Output the [x, y] coordinate of the center of the cell containing the given text.  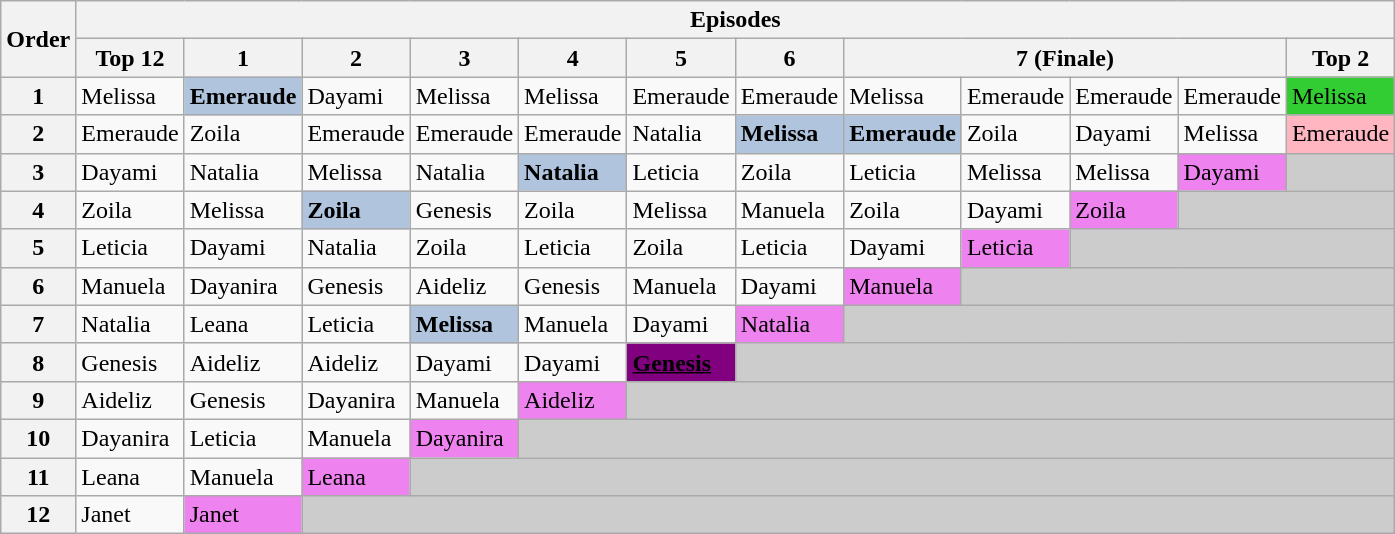
Top 2 [1340, 58]
9 [38, 400]
Order [38, 39]
12 [38, 515]
Top 12 [130, 58]
Episodes [736, 20]
7 [38, 324]
8 [38, 362]
11 [38, 477]
10 [38, 438]
7 (Finale) [1066, 58]
